From the cell containing the given text, extract its center point as (x, y) coordinate. 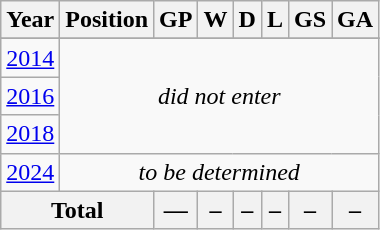
GA (356, 20)
did not enter (220, 96)
2014 (30, 58)
Year (30, 20)
— (176, 210)
2016 (30, 96)
D (247, 20)
2024 (30, 172)
Total (78, 210)
W (216, 20)
2018 (30, 134)
GP (176, 20)
L (274, 20)
Position (107, 20)
to be determined (220, 172)
GS (310, 20)
